Determine the (X, Y) coordinate at the center of the cell enclosing the given text.  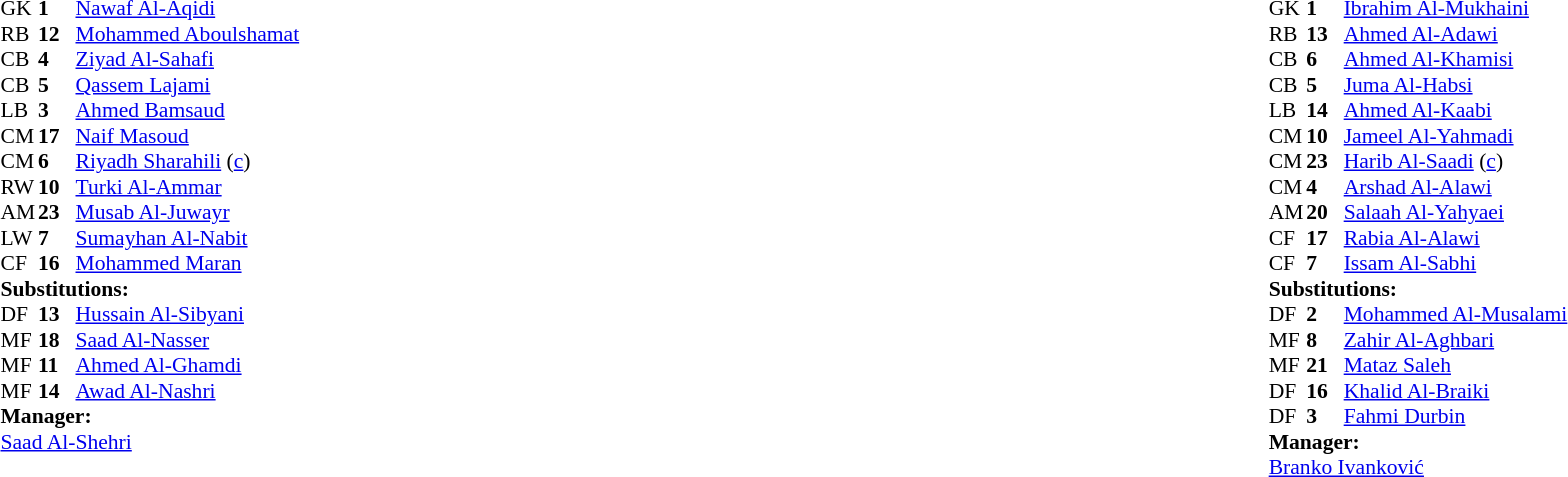
Khalid Al-Braiki (1456, 391)
12 (57, 34)
Harib Al-Saadi (c) (1456, 161)
Mohammed Maran (188, 263)
Issam Al-Sabhi (1456, 263)
Naif Masoud (188, 136)
Riyadh Sharahili (c) (188, 161)
Awad Al-Nashri (188, 391)
Saad Al-Shehri (150, 442)
Mohammed Al-Musalami (1456, 315)
Turki Al-Ammar (188, 187)
Ahmed Al-Kaabi (1456, 111)
8 (1325, 340)
11 (57, 365)
Mohammed Aboulshamat (188, 34)
Qassem Lajami (188, 85)
Salaah Al-Yahyaei (1456, 213)
Zahir Al-Aghbari (1456, 340)
RW (19, 187)
Ahmed Al-Ghamdi (188, 365)
Musab Al-Juwayr (188, 213)
Saad Al-Nasser (188, 340)
Rabia Al-Alawi (1456, 238)
Juma Al-Habsi (1456, 85)
20 (1325, 213)
Mataz Saleh (1456, 365)
Arshad Al-Alawi (1456, 187)
Ahmed Bamsaud (188, 111)
18 (57, 340)
Sumayhan Al-Nabit (188, 238)
LW (19, 238)
Fahmi Durbin (1456, 417)
Jameel Al-Yahmadi (1456, 136)
Ahmed Al-Adawi (1456, 34)
Ahmed Al-Khamisi (1456, 59)
Ziyad Al-Sahafi (188, 59)
21 (1325, 365)
2 (1325, 315)
Hussain Al-Sibyani (188, 315)
